Identify which cell holds the provided text, then report its [X, Y] central coordinate. 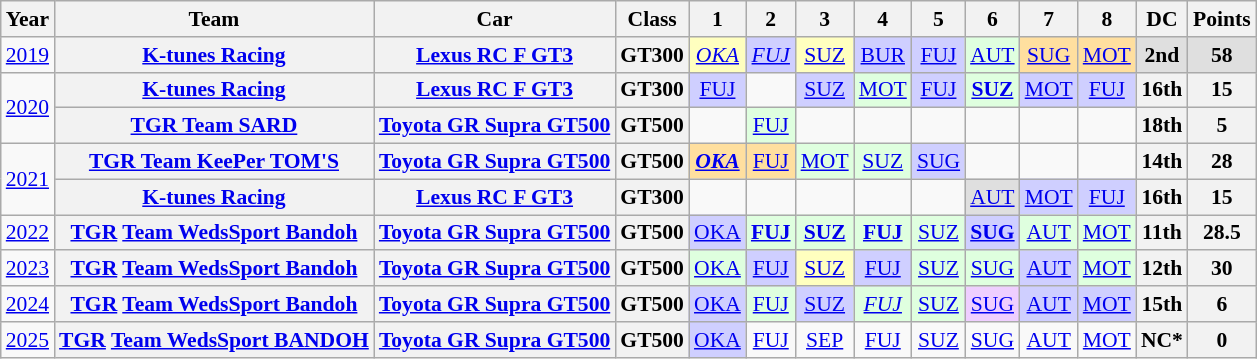
2024 [28, 304]
4 [883, 19]
NC* [1162, 340]
3 [825, 19]
14th [1162, 162]
Year [28, 19]
28.5 [1222, 233]
28 [1222, 162]
58 [1222, 55]
2nd [1162, 55]
TGR Team WedsSport BANDOH [214, 340]
2022 [28, 233]
8 [1107, 19]
18th [1162, 126]
30 [1222, 269]
TGR Team SARD [214, 126]
15th [1162, 304]
2023 [28, 269]
2025 [28, 340]
2020 [28, 108]
0 [1222, 340]
BUR [883, 55]
2021 [28, 180]
7 [1049, 19]
12th [1162, 269]
Points [1222, 19]
TGR Team KeePer TOM'S [214, 162]
Car [494, 19]
11th [1162, 233]
1 [718, 19]
SEP [825, 340]
Team [214, 19]
DC [1162, 19]
Class [652, 19]
2019 [28, 55]
2 [771, 19]
